Output the [X, Y] coordinate of the center of the cell containing the given text.  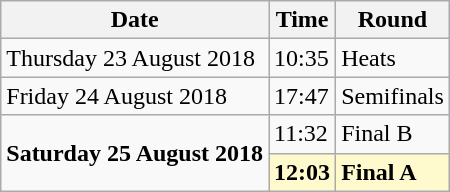
Time [302, 20]
12:03 [302, 172]
10:35 [302, 58]
Date [135, 20]
Round [393, 20]
Final A [393, 172]
Thursday 23 August 2018 [135, 58]
Saturday 25 August 2018 [135, 153]
Semifinals [393, 96]
Heats [393, 58]
17:47 [302, 96]
Friday 24 August 2018 [135, 96]
11:32 [302, 134]
Final B [393, 134]
